Find where the given text appears and provide that cell's center as (X, Y) coordinate. 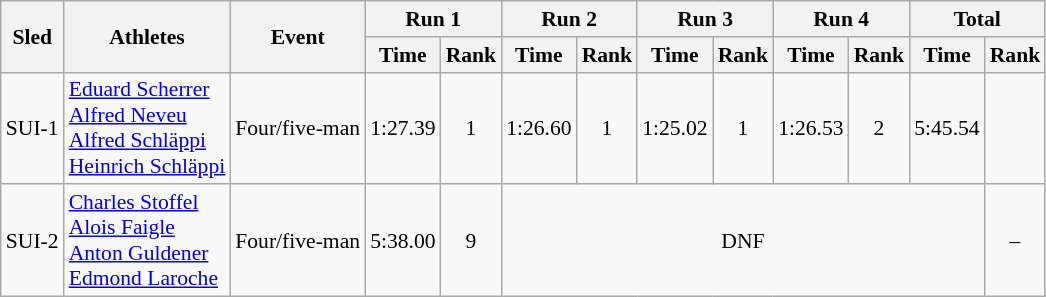
2 (880, 128)
Charles StoffelAlois FaigleAnton GuldenerEdmond Laroche (148, 241)
1:25.02 (674, 128)
5:38.00 (402, 241)
Run 1 (433, 19)
SUI-2 (32, 241)
Event (298, 36)
Run 4 (841, 19)
1:26.53 (810, 128)
Sled (32, 36)
5:45.54 (946, 128)
Run 3 (705, 19)
Total (977, 19)
– (1016, 241)
9 (472, 241)
Eduard ScherrerAlfred NeveuAlfred SchläppiHeinrich Schläppi (148, 128)
1:26.60 (538, 128)
SUI-1 (32, 128)
Run 2 (569, 19)
DNF (743, 241)
Athletes (148, 36)
1:27.39 (402, 128)
